Locate the cell with the specified text and output its [X, Y] center coordinate. 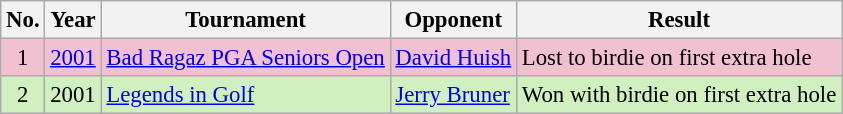
2 [23, 95]
Opponent [453, 20]
Lost to birdie on first extra hole [678, 58]
Tournament [246, 20]
No. [23, 20]
Jerry Bruner [453, 95]
Year [73, 20]
Bad Ragaz PGA Seniors Open [246, 58]
1 [23, 58]
Result [678, 20]
Won with birdie on first extra hole [678, 95]
Legends in Golf [246, 95]
David Huish [453, 58]
